Find where the given text appears and provide that cell's center as (x, y) coordinate. 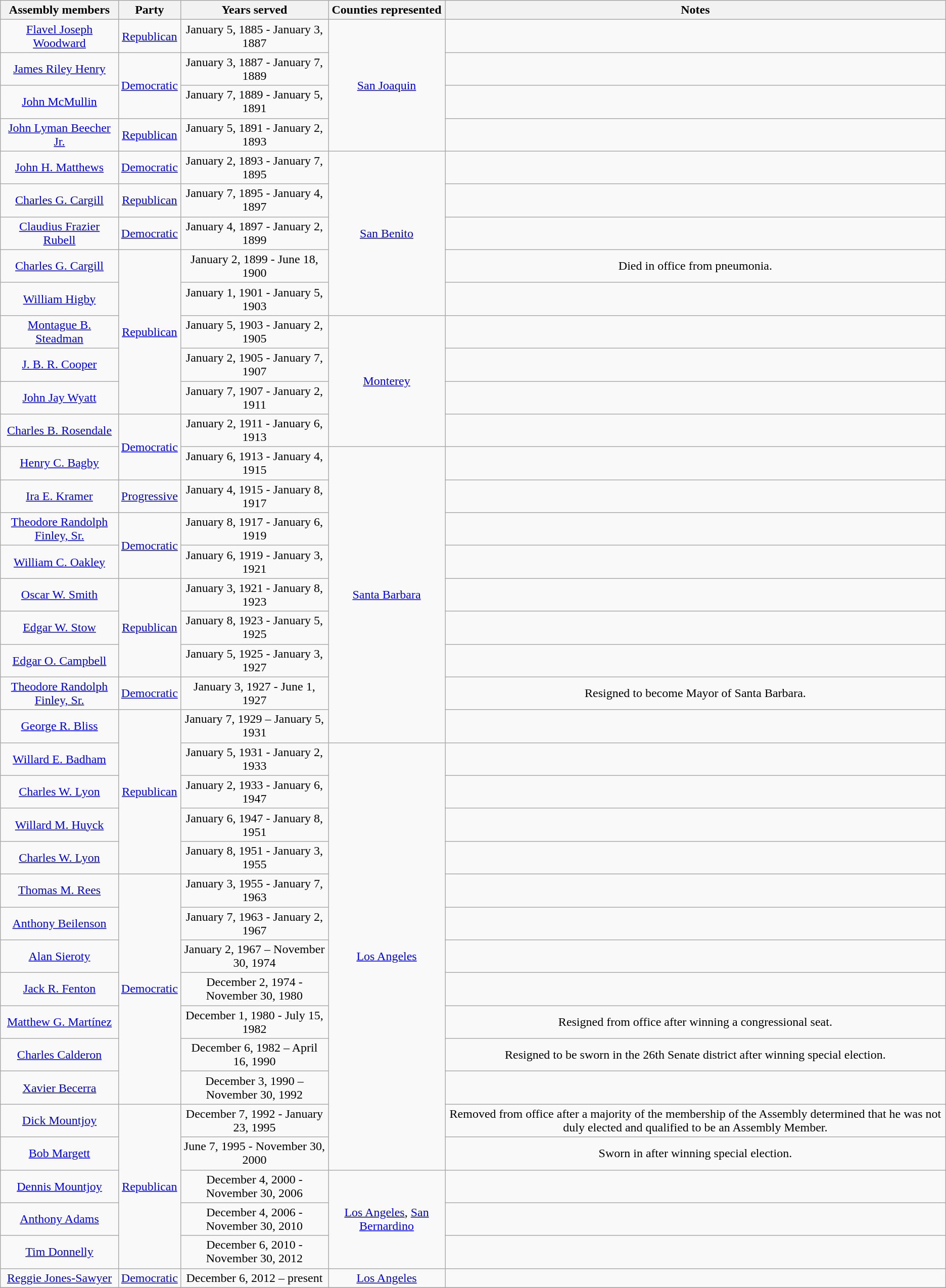
Assembly members (60, 10)
San Joaquin (387, 85)
January 2, 1933 - January 6, 1947 (254, 792)
Progressive (150, 496)
December 2, 1974 - November 30, 1980 (254, 989)
San Benito (387, 233)
December 3, 1990 – November 30, 1992 (254, 1088)
Oscar W. Smith (60, 595)
Anthony Adams (60, 1219)
Thomas M. Rees (60, 890)
January 3, 1927 - June 1, 1927 (254, 693)
Anthony Beilenson (60, 923)
George R. Bliss (60, 726)
January 7, 1895 - January 4, 1897 (254, 200)
January 5, 1931 - January 2, 1933 (254, 759)
Party (150, 10)
January 7, 1907 - January 2, 1911 (254, 397)
Notes (695, 10)
William C. Oakley (60, 562)
James Riley Henry (60, 69)
John McMullin (60, 102)
January 2, 1911 - January 6, 1913 (254, 430)
Jack R. Fenton (60, 989)
January 7, 1929 – January 5, 1931 (254, 726)
December 6, 2010 - November 30, 2012 (254, 1252)
Charles B. Rosendale (60, 430)
William Higby (60, 299)
Henry C. Bagby (60, 464)
January 2, 1899 - June 18, 1900 (254, 266)
Edgar W. Stow (60, 627)
Sworn in after winning special election. (695, 1154)
Matthew G. Martínez (60, 1022)
Years served (254, 10)
December 7, 1992 - January 23, 1995 (254, 1120)
Tim Donnelly (60, 1252)
December 6, 2012 – present (254, 1278)
January 8, 1951 - January 3, 1955 (254, 858)
Ira E. Kramer (60, 496)
June 7, 1995 - November 30, 2000 (254, 1154)
Santa Barbara (387, 595)
January 2, 1893 - January 7, 1895 (254, 168)
January 5, 1903 - January 2, 1905 (254, 331)
January 3, 1955 - January 7, 1963 (254, 890)
January 8, 1917 - January 6, 1919 (254, 529)
Died in office from pneumonia. (695, 266)
January 1, 1901 - January 5, 1903 (254, 299)
John H. Matthews (60, 168)
J. B. R. Cooper (60, 365)
December 1, 1980 - July 15, 1982 (254, 1022)
Xavier Becerra (60, 1088)
January 2, 1905 - January 7, 1907 (254, 365)
Monterey (387, 381)
Los Angeles, San Bernardino (387, 1219)
John Jay Wyatt (60, 397)
Dennis Mountjoy (60, 1186)
January 7, 1963 - January 2, 1967 (254, 923)
December 4, 2000 - November 30, 2006 (254, 1186)
January 2, 1967 – November 30, 1974 (254, 957)
Resigned to become Mayor of Santa Barbara. (695, 693)
January 6, 1947 - January 8, 1951 (254, 824)
John Lyman Beecher Jr. (60, 134)
December 6, 1982 – April 16, 1990 (254, 1055)
Charles Calderon (60, 1055)
January 6, 1913 - January 4, 1915 (254, 464)
Reggie Jones-Sawyer (60, 1278)
January 3, 1887 - January 7, 1889 (254, 69)
Flavel Joseph Woodward (60, 36)
Alan Sieroty (60, 957)
December 4, 2006 - November 30, 2010 (254, 1219)
Willard E. Badham (60, 759)
Resigned from office after winning a congressional seat. (695, 1022)
January 7, 1889 - January 5, 1891 (254, 102)
Edgar O. Campbell (60, 661)
January 5, 1891 - January 2, 1893 (254, 134)
January 4, 1897 - January 2, 1899 (254, 233)
Dick Mountjoy (60, 1120)
Resigned to be sworn in the 26th Senate district after winning special election. (695, 1055)
January 5, 1885 - January 3, 1887 (254, 36)
Bob Margett (60, 1154)
January 6, 1919 - January 3, 1921 (254, 562)
January 5, 1925 - January 3, 1927 (254, 661)
Montague B. Steadman (60, 331)
Counties represented (387, 10)
January 4, 1915 - January 8, 1917 (254, 496)
Willard M. Huyck (60, 824)
January 8, 1923 - January 5, 1925 (254, 627)
January 3, 1921 - January 8, 1923 (254, 595)
Claudius Frazier Rubell (60, 233)
